Find where the given text appears and provide that cell's center as (x, y) coordinate. 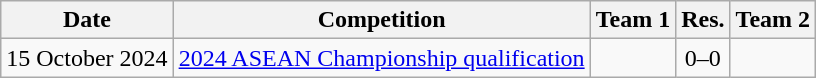
Res. (703, 20)
Team 2 (773, 20)
Competition (382, 20)
Team 1 (633, 20)
15 October 2024 (87, 58)
0–0 (703, 58)
2024 ASEAN Championship qualification (382, 58)
Date (87, 20)
